Pinpoint the cell where the given text exists, returning its (X, Y) midpoint coordinate. 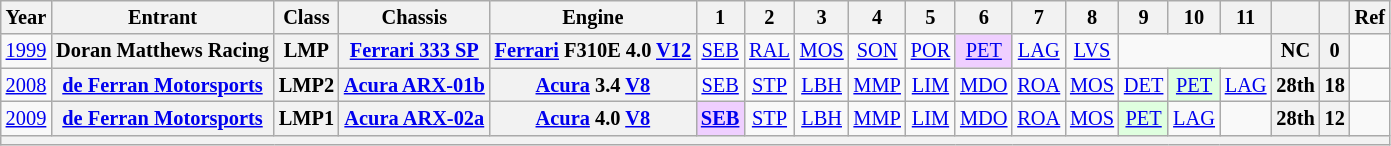
Ferrari F310E 4.0 V12 (593, 51)
DET (1144, 85)
Entrant (162, 17)
LMP2 (306, 85)
6 (984, 17)
NC (1295, 51)
Class (306, 17)
POR (930, 51)
10 (1194, 17)
12 (1335, 118)
SON (878, 51)
LMP (306, 51)
Acura 4.0 V8 (593, 118)
Ref (1370, 17)
11 (1246, 17)
Acura ARX-01b (414, 85)
Doran Matthews Racing (162, 51)
8 (1092, 17)
2009 (26, 118)
2 (769, 17)
Year (26, 17)
Ferrari 333 SP (414, 51)
1 (720, 17)
9 (1144, 17)
2008 (26, 85)
Acura 3.4 V8 (593, 85)
0 (1335, 51)
5 (930, 17)
LMP1 (306, 118)
Chassis (414, 17)
RAL (769, 51)
7 (1038, 17)
Acura ARX-02a (414, 118)
4 (878, 17)
3 (822, 17)
18 (1335, 85)
LVS (1092, 51)
1999 (26, 51)
Engine (593, 17)
